From the cell containing the given text, extract its center point as [X, Y] coordinate. 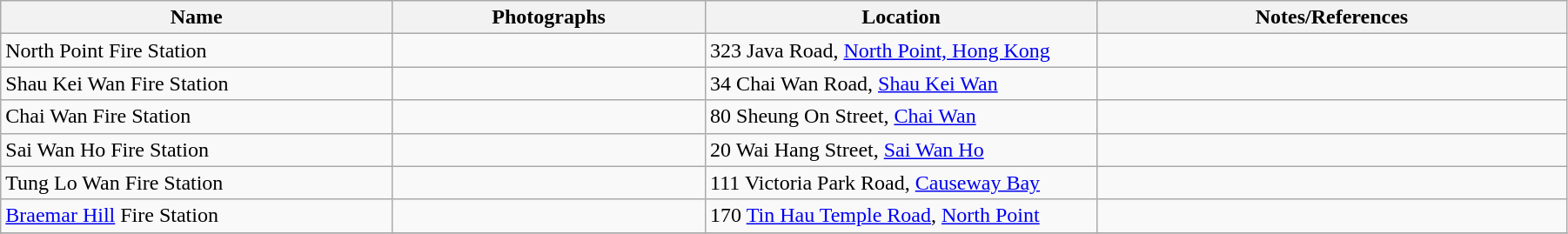
Chai Wan Fire Station [197, 117]
Location [901, 17]
Sai Wan Ho Fire Station [197, 150]
Name [197, 17]
Shau Kei Wan Fire Station [197, 84]
80 Sheung On Street, Chai Wan [901, 117]
North Point Fire Station [197, 50]
Photographs [549, 17]
170 Tin Hau Temple Road, North Point [901, 216]
Tung Lo Wan Fire Station [197, 183]
111 Victoria Park Road, Causeway Bay [901, 183]
34 Chai Wan Road, Shau Kei Wan [901, 84]
Braemar Hill Fire Station [197, 216]
323 Java Road, North Point, Hong Kong [901, 50]
20 Wai Hang Street, Sai Wan Ho [901, 150]
Notes/References [1331, 17]
